Identify which cell holds the provided text, then report its (X, Y) central coordinate. 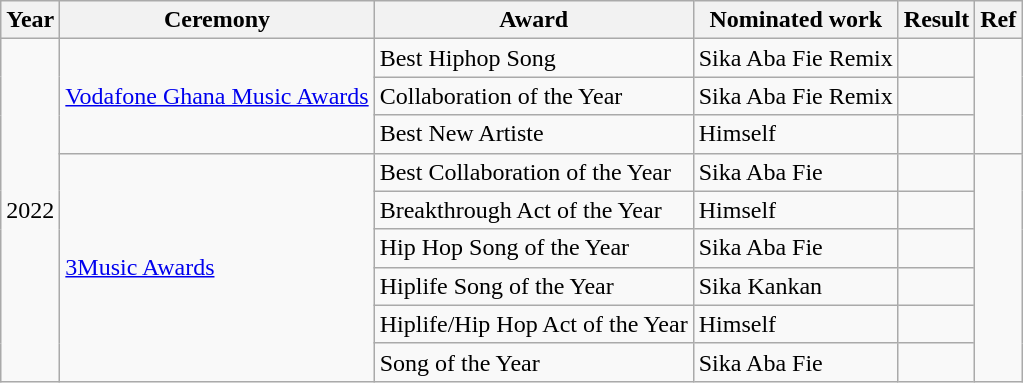
Hip Hop Song of the Year (534, 248)
Collaboration of the Year (534, 96)
Year (30, 20)
3Music Awards (217, 267)
Song of the Year (534, 362)
Award (534, 20)
Ref (998, 20)
Sika Kankan (796, 286)
2022 (30, 210)
Hiplife Song of the Year (534, 286)
Vodafone Ghana Music Awards (217, 96)
Best Collaboration of the Year (534, 172)
Ceremony (217, 20)
Breakthrough Act of the Year (534, 210)
Result (936, 20)
Best Hiphop Song (534, 58)
Best New Artiste (534, 134)
Hiplife/Hip Hop Act of the Year (534, 324)
Nominated work (796, 20)
